Capture the cell that displays the provided text and extract its [X, Y] central coordinate. 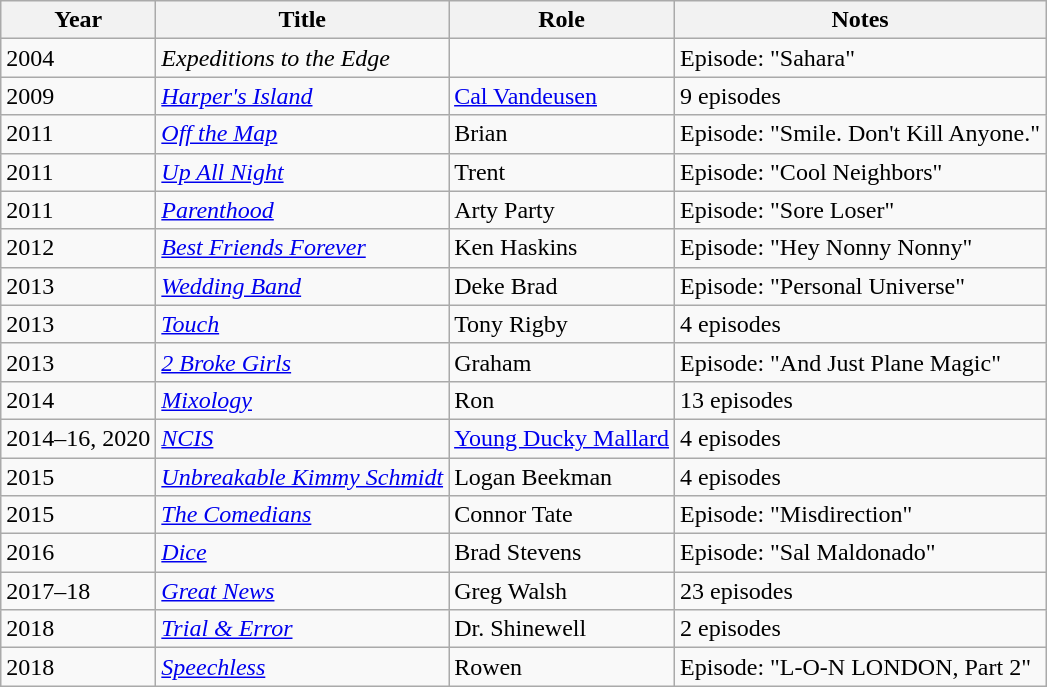
Deke Brad [562, 286]
23 episodes [860, 591]
Rowen [562, 667]
2 Broke Girls [302, 362]
Dice [302, 553]
Wedding Band [302, 286]
Episode: "Sahara" [860, 58]
Touch [302, 324]
Notes [860, 20]
Graham [562, 362]
2017–18 [78, 591]
Young Ducky Mallard [562, 438]
Speechless [302, 667]
Episode: "Sal Maldonado" [860, 553]
Great News [302, 591]
Title [302, 20]
Connor Tate [562, 515]
Expeditions to the Edge [302, 58]
Off the Map [302, 134]
Episode: "And Just Plane Magic" [860, 362]
Episode: "Cool Neighbors" [860, 172]
13 episodes [860, 400]
2 episodes [860, 629]
Dr. Shinewell [562, 629]
2009 [78, 96]
Parenthood [302, 210]
Brad Stevens [562, 553]
2012 [78, 248]
Brian [562, 134]
Trent [562, 172]
Episode: "Hey Nonny Nonny" [860, 248]
Harper's Island [302, 96]
9 episodes [860, 96]
Ken Haskins [562, 248]
Episode: "Personal Universe" [860, 286]
Episode: "L-O-N LONDON, Part 2" [860, 667]
Episode: "Smile. Don't Kill Anyone." [860, 134]
Year [78, 20]
2014–16, 2020 [78, 438]
Greg Walsh [562, 591]
NCIS [302, 438]
Unbreakable Kimmy Schmidt [302, 477]
Trial & Error [302, 629]
Role [562, 20]
Logan Beekman [562, 477]
The Comedians [302, 515]
Best Friends Forever [302, 248]
Up All Night [302, 172]
Tony Rigby [562, 324]
2004 [78, 58]
2016 [78, 553]
Arty Party [562, 210]
Mixology [302, 400]
Episode: "Sore Loser" [860, 210]
Cal Vandeusen [562, 96]
Ron [562, 400]
2014 [78, 400]
Episode: "Misdirection" [860, 515]
